Detect which cell encompasses the target text, then output its [X, Y] center coordinate. 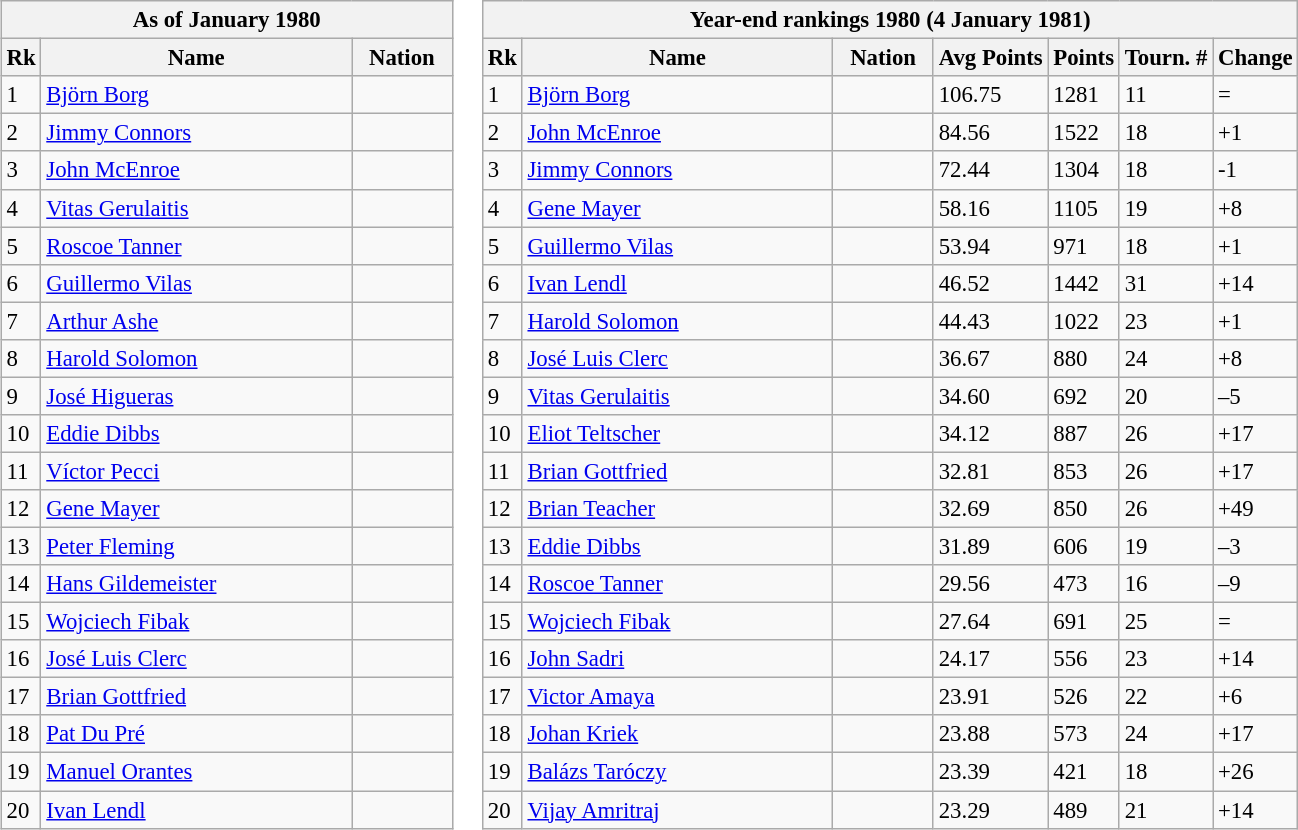
John Sadri [678, 659]
1522 [1084, 133]
526 [1084, 697]
1105 [1084, 208]
853 [1084, 471]
–3 [1256, 546]
23.39 [990, 772]
34.60 [990, 396]
46.52 [990, 283]
606 [1084, 546]
21 [1166, 809]
Hans Gildemeister [196, 584]
Arthur Ashe [196, 321]
Points [1084, 58]
34.12 [990, 434]
1281 [1084, 95]
106.75 [990, 95]
–5 [1256, 396]
Johan Kriek [678, 734]
Change [1256, 58]
887 [1084, 434]
84.56 [990, 133]
421 [1084, 772]
692 [1084, 396]
971 [1084, 246]
880 [1084, 358]
Avg Points [990, 58]
Brian Teacher [678, 509]
José Higueras [196, 396]
Víctor Pecci [196, 471]
Vijay Amritraj [678, 809]
Year-end rankings 1980 (4 January 1981) [890, 20]
473 [1084, 584]
Tourn. # [1166, 58]
23.88 [990, 734]
22 [1166, 697]
1022 [1084, 321]
53.94 [990, 246]
489 [1084, 809]
-1 [1256, 170]
25 [1166, 622]
Balázs Taróczy [678, 772]
1442 [1084, 283]
573 [1084, 734]
+26 [1256, 772]
29.56 [990, 584]
As of January 1980 [226, 20]
44.43 [990, 321]
+6 [1256, 697]
24.17 [990, 659]
32.69 [990, 509]
31 [1166, 283]
850 [1084, 509]
27.64 [990, 622]
Eliot Teltscher [678, 434]
72.44 [990, 170]
23.29 [990, 809]
31.89 [990, 546]
691 [1084, 622]
Manuel Orantes [196, 772]
36.67 [990, 358]
Peter Fleming [196, 546]
Pat Du Pré [196, 734]
1304 [1084, 170]
32.81 [990, 471]
556 [1084, 659]
58.16 [990, 208]
–9 [1256, 584]
23.91 [990, 697]
Victor Amaya [678, 697]
+49 [1256, 509]
